From the cell containing the given text, extract its center point as [X, Y] coordinate. 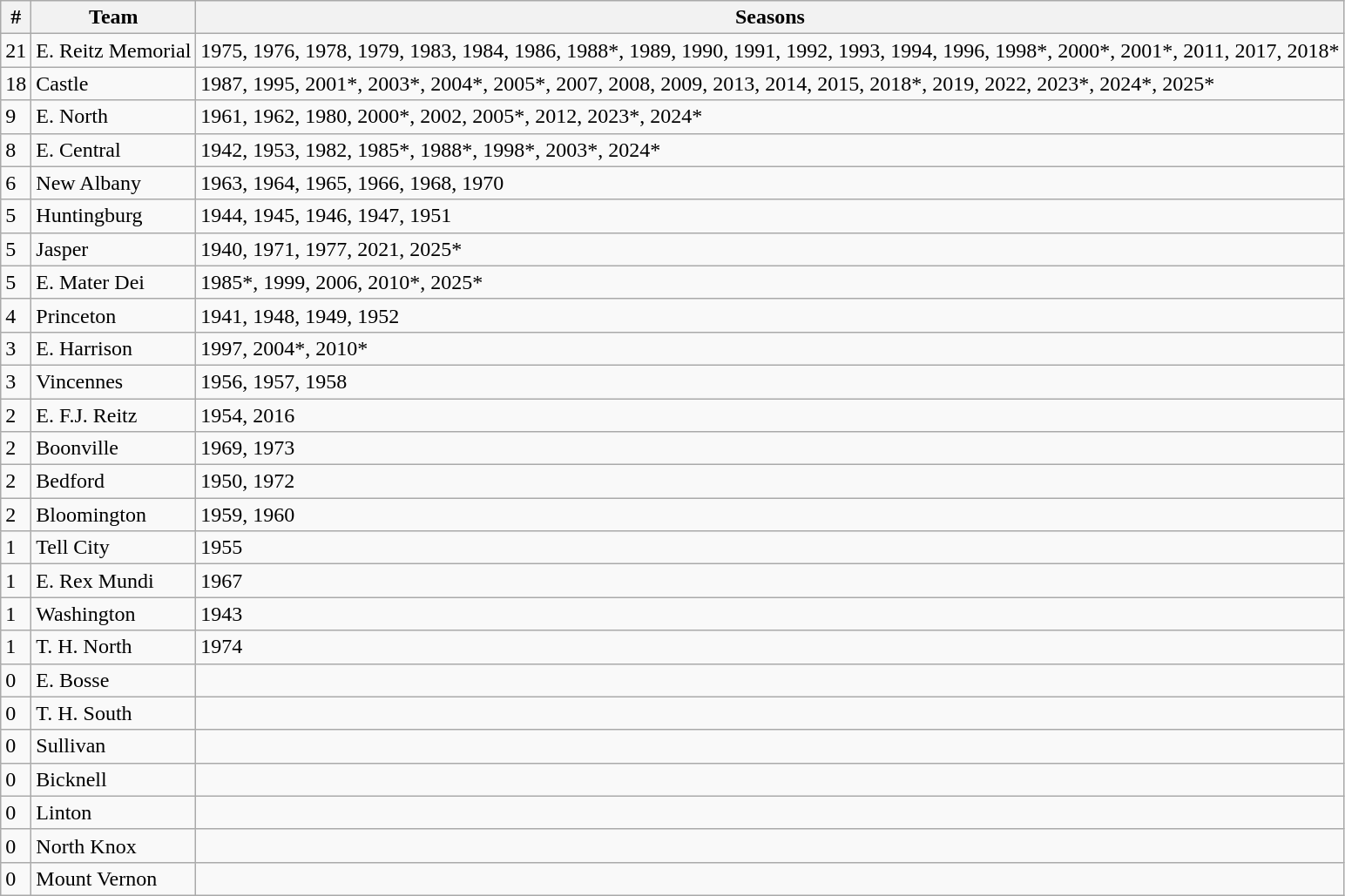
E. Rex Mundi [113, 581]
Sullivan [113, 746]
8 [16, 150]
18 [16, 84]
Castle [113, 84]
E. Reitz Memorial [113, 51]
E. Harrison [113, 348]
1967 [770, 581]
1950, 1972 [770, 482]
1954, 2016 [770, 415]
1940, 1971, 1977, 2021, 2025* [770, 249]
1975, 1976, 1978, 1979, 1983, 1984, 1986, 1988*, 1989, 1990, 1991, 1992, 1993, 1994, 1996, 1998*, 2000*, 2001*, 2011, 2017, 2018* [770, 51]
E. Central [113, 150]
6 [16, 183]
1943 [770, 614]
# [16, 17]
North Knox [113, 845]
1987, 1995, 2001*, 2003*, 2004*, 2005*, 2007, 2008, 2009, 2013, 2014, 2015, 2018*, 2019, 2022, 2023*, 2024*, 2025* [770, 84]
Linton [113, 812]
Bloomington [113, 515]
1941, 1948, 1949, 1952 [770, 315]
Washington [113, 614]
9 [16, 117]
1974 [770, 647]
Boonville [113, 448]
1955 [770, 548]
1985*, 1999, 2006, 2010*, 2025* [770, 282]
E. F.J. Reitz [113, 415]
E. Bosse [113, 680]
E. North [113, 117]
1969, 1973 [770, 448]
1944, 1945, 1946, 1947, 1951 [770, 216]
Seasons [770, 17]
21 [16, 51]
1956, 1957, 1958 [770, 381]
1959, 1960 [770, 515]
1997, 2004*, 2010* [770, 348]
Mount Vernon [113, 879]
Vincennes [113, 381]
Huntingburg [113, 216]
Team [113, 17]
New Albany [113, 183]
1942, 1953, 1982, 1985*, 1988*, 1998*, 2003*, 2024* [770, 150]
T. H. North [113, 647]
4 [16, 315]
Tell City [113, 548]
Jasper [113, 249]
T. H. South [113, 713]
Bicknell [113, 779]
Bedford [113, 482]
E. Mater Dei [113, 282]
Princeton [113, 315]
1961, 1962, 1980, 2000*, 2002, 2005*, 2012, 2023*, 2024* [770, 117]
1963, 1964, 1965, 1966, 1968, 1970 [770, 183]
